For the text-containing cell, return its midpoint in [x, y] coordinate format. 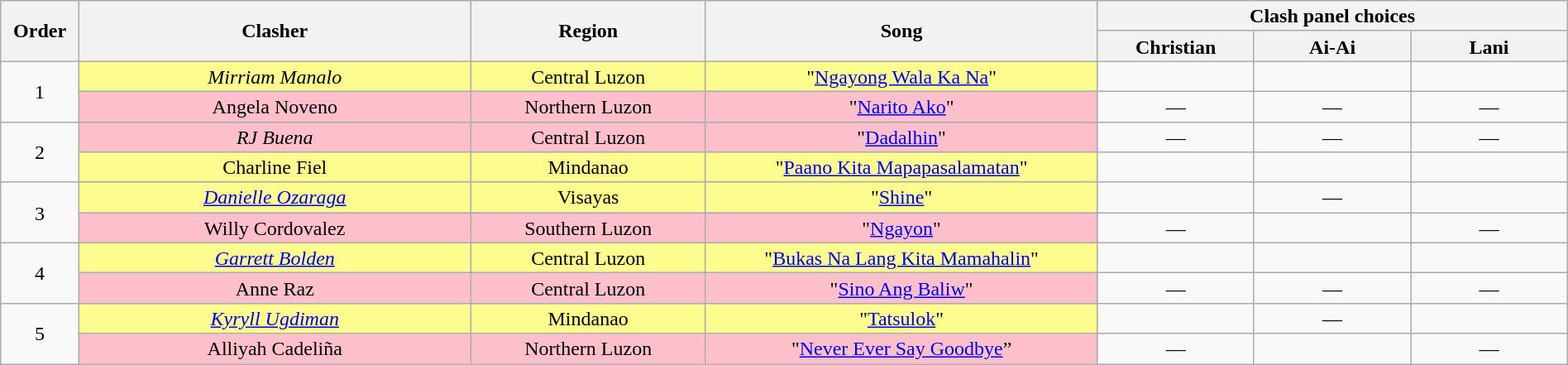
"Ngayong Wala Ka Na" [901, 76]
Christian [1176, 46]
"Never Ever Say Goodbye” [901, 349]
Anne Raz [275, 288]
Clasher [275, 31]
Angela Noveno [275, 106]
Kyryll Ugdiman [275, 318]
"Dadalhin" [901, 137]
"Ngayon" [901, 228]
"Shine" [901, 197]
"Bukas Na Lang Kita Mamahalin" [901, 258]
Lani [1489, 46]
"Narito Ako" [901, 106]
Garrett Bolden [275, 258]
2 [40, 152]
Charline Fiel [275, 167]
Ai-Ai [1331, 46]
"Sino Ang Baliw" [901, 288]
Song [901, 31]
5 [40, 333]
Mirriam Manalo [275, 76]
3 [40, 212]
Visayas [588, 197]
Alliyah Cadeliña [275, 349]
Order [40, 31]
Danielle Ozaraga [275, 197]
Region [588, 31]
1 [40, 91]
"Tatsulok" [901, 318]
Clash panel choices [1332, 17]
RJ Buena [275, 137]
Southern Luzon [588, 228]
Willy Cordovalez [275, 228]
4 [40, 273]
"Paano Kita Mapapasalamatan" [901, 167]
